Determine the [X, Y] coordinate at the center of the cell enclosing the given text.  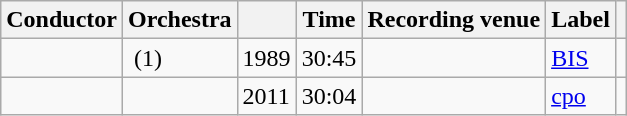
2011 [266, 96]
cpo [581, 96]
1989 [266, 58]
Orchestra [180, 20]
(1) [180, 58]
30:45 [329, 58]
30:04 [329, 96]
BIS [581, 58]
Time [329, 20]
Label [581, 20]
Conductor [62, 20]
Recording venue [454, 20]
